From the cell containing the given text, extract its center point as [X, Y] coordinate. 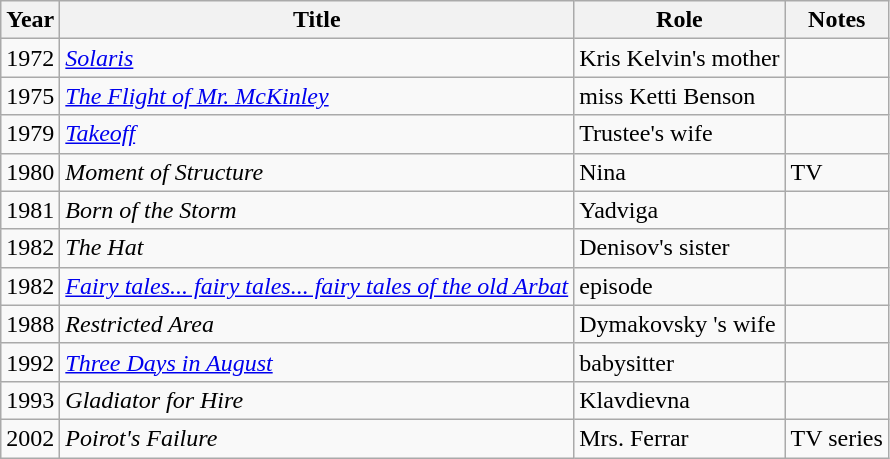
The Flight of Mr. McKinley [317, 96]
1980 [30, 172]
Role [680, 20]
TV [836, 172]
Solaris [317, 58]
1975 [30, 96]
Klavdievna [680, 400]
Gladiator for Hire [317, 400]
Nina [680, 172]
1972 [30, 58]
Title [317, 20]
Mrs. Ferrar [680, 438]
1993 [30, 400]
babysitter [680, 362]
Year [30, 20]
2002 [30, 438]
miss Ketti Benson [680, 96]
Denisov's sister [680, 248]
Born of the Storm [317, 210]
1988 [30, 324]
Takeoff [317, 134]
Moment of Structure [317, 172]
TV series [836, 438]
1981 [30, 210]
1979 [30, 134]
episode [680, 286]
Trustee's wife [680, 134]
Kris Kelvin's mother [680, 58]
Poirot's Failure [317, 438]
Fairy tales... fairy tales... fairy tales of the old Arbat [317, 286]
Yadviga [680, 210]
Restricted Area [317, 324]
1992 [30, 362]
The Hat [317, 248]
Three Days in August [317, 362]
Notes [836, 20]
Dymakovsky 's wife [680, 324]
